Identify which cell holds the provided text, then report its [x, y] central coordinate. 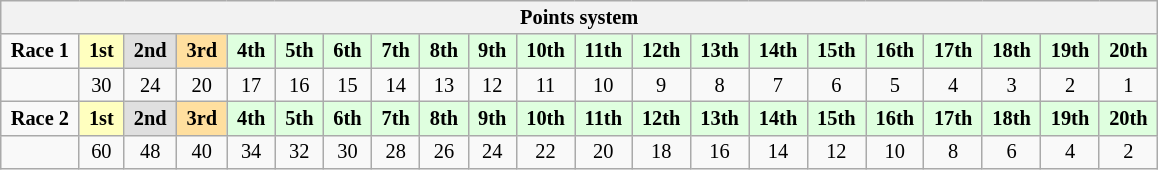
1 [1128, 85]
26 [444, 152]
40 [202, 152]
11 [545, 85]
9 [661, 85]
7 [778, 85]
13 [444, 85]
3 [1011, 85]
Race 1 [40, 51]
Points system [580, 17]
32 [299, 152]
22 [545, 152]
48 [150, 152]
5 [895, 85]
28 [396, 152]
17 [251, 85]
60 [102, 152]
Race 2 [40, 118]
34 [251, 152]
18 [661, 152]
15 [347, 85]
